Detect which cell encompasses the target text, then output its [X, Y] center coordinate. 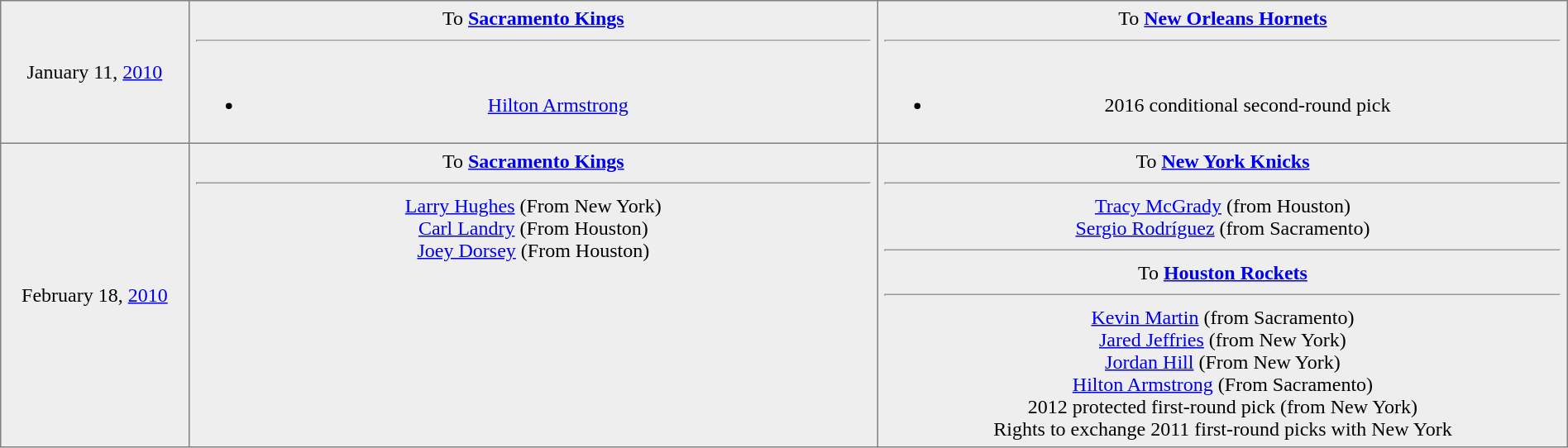
To Sacramento KingsHilton Armstrong [533, 72]
January 11, 2010 [94, 72]
February 18, 2010 [94, 295]
To Sacramento KingsLarry Hughes (From New York)Carl Landry (From Houston)Joey Dorsey (From Houston) [533, 295]
To New Orleans Hornets2016 conditional second-round pick [1223, 72]
